Locate the cell with the specified text and output its (x, y) center coordinate. 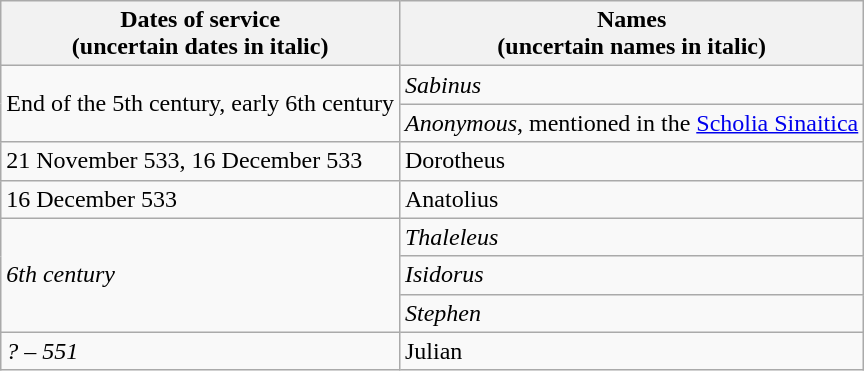
6th century (200, 275)
21 November 533, 16 December 533 (200, 161)
Anatolius (631, 199)
Thaleleus (631, 237)
Dates of service(uncertain dates in italic) (200, 34)
Names(uncertain names in italic) (631, 34)
Stephen (631, 313)
? – 551 (200, 351)
Sabinus (631, 85)
Anonymous, mentioned in the Scholia Sinaitica (631, 123)
Dorotheus (631, 161)
Isidorus (631, 275)
16 December 533 (200, 199)
End of the 5th century, early 6th century (200, 104)
Julian (631, 351)
